Capture the cell that displays the provided text and extract its (x, y) central coordinate. 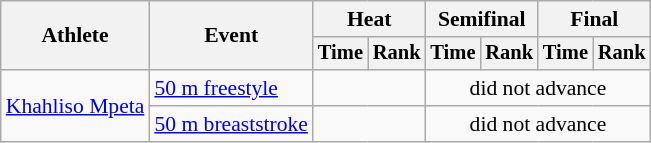
Athlete (76, 36)
50 m freestyle (231, 88)
50 m breaststroke (231, 124)
Event (231, 36)
Heat (369, 19)
Khahliso Mpeta (76, 106)
Semifinal (481, 19)
Final (594, 19)
